Extract the (x, y) coordinate from the center of the cell holding the provided text.  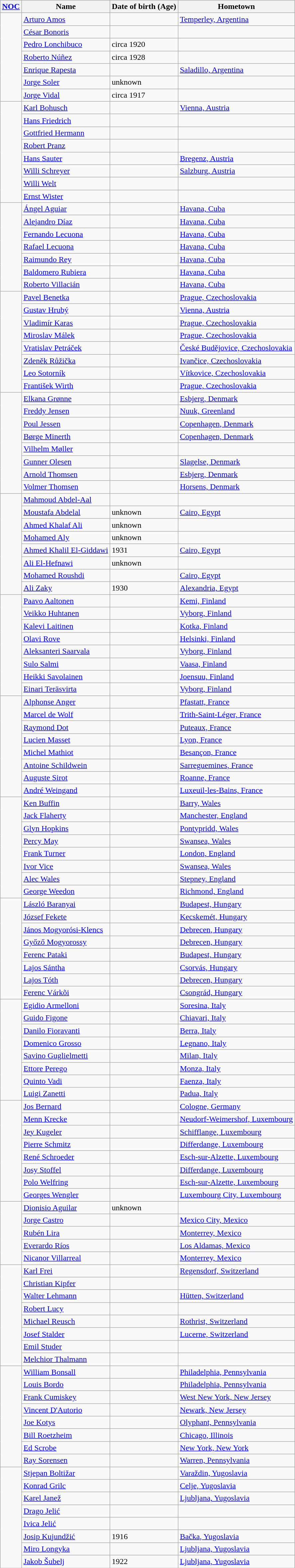
Trith-Saint-Léger, France (237, 714)
Neudorf-Weimershof, Luxembourg (237, 1119)
Glyn Hopkins (66, 828)
Chicago, Illinois (237, 1435)
Drago Jelić (66, 1511)
Rothrist, Switzerland (237, 1321)
Pierre Schmitz (66, 1144)
Csongrád, Hungary (237, 993)
Cologne, Germany (237, 1106)
Raymond Dot (66, 727)
Frank Cumiskey (66, 1397)
Vilhelm Møller (66, 449)
Frank Turner (66, 854)
Jakob Šubelj (66, 1561)
Vítkovice, Czechoslovakia (237, 373)
Josy Stoffel (66, 1169)
Jorge Castro (66, 1220)
Gottfried Hermann (66, 133)
Pedro Lonchibuco (66, 45)
Michel Mathiot (66, 752)
Antoine Schildwein (66, 765)
Leo Sotorník (66, 373)
Hans Friedrich (66, 120)
Quinto Vadi (66, 1081)
Ed Scrobe (66, 1448)
Bačka, Yugoslavia (237, 1536)
Joensuu, Finland (237, 677)
Sarreguemines, France (237, 765)
Lucerne, Switzerland (237, 1334)
Josef Stalder (66, 1334)
Polo Welfring (66, 1182)
Veikko Huhtanen (66, 613)
Soresina, Italy (237, 1005)
Luxeuil-les-Bains, France (237, 790)
Chiavari, Italy (237, 1018)
Besançon, France (237, 752)
René Schroeder (66, 1157)
Faenza, Italy (237, 1081)
Helsinki, Finland (237, 639)
Schifflange, Luxembourg (237, 1132)
Monza, Italy (237, 1068)
Puteaux, France (237, 727)
Einari Teräsvirta (66, 689)
Melchior Thalmann (66, 1359)
Milan, Italy (237, 1056)
Kalevi Laitinen (66, 626)
Domenico Grosso (66, 1043)
1930 (144, 588)
Ángel Aguiar (66, 209)
Percy May (66, 841)
Bill Roetzheim (66, 1435)
Lajos Sántha (66, 968)
Marcel de Wolf (66, 714)
Walter Lehmann (66, 1296)
Stepney, England (237, 879)
Christian Kipfer (66, 1283)
Jorge Soler (66, 82)
Mohamed Aly (66, 537)
Raimundo Rey (66, 259)
Manchester, England (237, 816)
Győző Mogyorossy (66, 942)
Kemi, Finland (237, 601)
Vratislav Petráček (66, 348)
Warren, Pennsylvania (237, 1460)
František Wirth (66, 386)
Ettore Perego (66, 1068)
Saladillo, Argentina (237, 70)
Vladimír Karas (66, 323)
Arnold Thomsen (66, 474)
Stjepan Boltižar (66, 1473)
Alphonse Anger (66, 702)
Aleksanteri Saarvala (66, 651)
Hometown (237, 7)
Hütten, Switzerland (237, 1296)
Slagelse, Denmark (237, 462)
Kecskemét, Hungary (237, 917)
Rafael Lecuona (66, 247)
Volmer Thomsen (66, 487)
Willi Schreyer (66, 171)
Konrad Grilc (66, 1486)
Menn Krecke (66, 1119)
Gustav Hrubý (66, 310)
NOC (11, 7)
László Baranyai (66, 904)
Kotka, Finland (237, 626)
Mohamed Roushdi (66, 576)
Ivor Vice (66, 866)
Paavo Aaltonen (66, 601)
Ken Buffin (66, 803)
Vaasa, Finland (237, 664)
Sulo Salmi (66, 664)
Celje, Yugoslavia (237, 1486)
Georges Wengler (66, 1195)
Ernst Wister (66, 196)
Lucien Masset (66, 740)
Poul Jessen (66, 424)
Miro Longyka (66, 1549)
André Weingand (66, 790)
Michael Reusch (66, 1321)
Dionisio Aguilar (66, 1208)
Newark, New Jersey (237, 1410)
Elkana Grønne (66, 399)
Robert Pranz (66, 145)
Ahmed Khalil El-Giddawi (66, 550)
Alec Wales (66, 879)
Auguste Sirot (66, 778)
Date of birth (Age) (144, 7)
New York, New York (237, 1448)
circa 1928 (144, 57)
Roberto Núñez (66, 57)
Freddy Jensen (66, 411)
Alexandria, Egypt (237, 588)
Joe Kotys (66, 1423)
Horsens, Denmark (237, 487)
Olyphant, Pennsylvania (237, 1423)
1922 (144, 1561)
Richmond, England (237, 891)
Ivica Jelić (66, 1523)
Berra, Italy (237, 1031)
Gunner Olesen (66, 462)
Savino Guglielmetti (66, 1056)
Louis Bordo (66, 1385)
Ferenc Pataki (66, 955)
Csorvás, Hungary (237, 968)
Barry, Wales (237, 803)
Ali Zaky (66, 588)
West New York, New Jersey (237, 1397)
Everardo Ríos (66, 1245)
1931 (144, 550)
Nicanor Villarreal (66, 1258)
Rubén Lira (66, 1233)
Karl Bohusch (66, 108)
Ferenc Várkõi (66, 993)
Josip Kujundžić (66, 1536)
William Bonsall (66, 1372)
Karel Janež (66, 1498)
Baldomero Rubiera (66, 272)
Børge Minerth (66, 436)
Los Aldamas, Mexico (237, 1245)
Mexico City, Mexico (237, 1220)
Ahmed Khalaf Ali (66, 525)
Karl Frei (66, 1271)
César Bonoris (66, 32)
Regensdorf, Switzerland (237, 1271)
Ali El-Hefnawi (66, 563)
Pontypridd, Wales (237, 828)
London, England (237, 854)
Roberto Villacián (66, 285)
Ray Sorensen (66, 1460)
Zdeněk Růžička (66, 360)
Moustafa Abdelal (66, 512)
Padua, Italy (237, 1094)
Name (66, 7)
circa 1917 (144, 95)
Hans Sauter (66, 158)
Emil Studer (66, 1346)
Guido Figone (66, 1018)
Jack Flaherty (66, 816)
Miroslav Málek (66, 335)
Bregenz, Austria (237, 158)
Varaždin, Yugoslavia (237, 1473)
Jorge Vidal (66, 95)
circa 1920 (144, 45)
Temperley, Argentina (237, 19)
Olavi Rove (66, 639)
Danilo Fioravanti (66, 1031)
Willi Welt (66, 184)
Ivančice, Czechoslovakia (237, 360)
Legnano, Italy (237, 1043)
České Budějovice, Czechoslovakia (237, 348)
Robert Lucy (66, 1309)
János Mogyorósi-Klencs (66, 929)
Nuuk, Greenland (237, 411)
1916 (144, 1536)
Lajos Tóth (66, 980)
Jey Kugeler (66, 1132)
József Fekete (66, 917)
Luxembourg City, Luxembourg (237, 1195)
George Weedon (66, 891)
Luigi Zanetti (66, 1094)
Egidio Armelloni (66, 1005)
Jos Bernard (66, 1106)
Pavel Benetka (66, 297)
Salzburg, Austria (237, 171)
Enrique Rapesta (66, 70)
Heikki Savolainen (66, 677)
Mahmoud Abdel-Aal (66, 500)
Alejandro Díaz (66, 222)
Pfastatt, France (237, 702)
Lyon, France (237, 740)
Fernando Lecuona (66, 234)
Arturo Amos (66, 19)
Roanne, France (237, 778)
Vincent D'Autorio (66, 1410)
